For the text-containing cell, return its midpoint in (x, y) coordinate format. 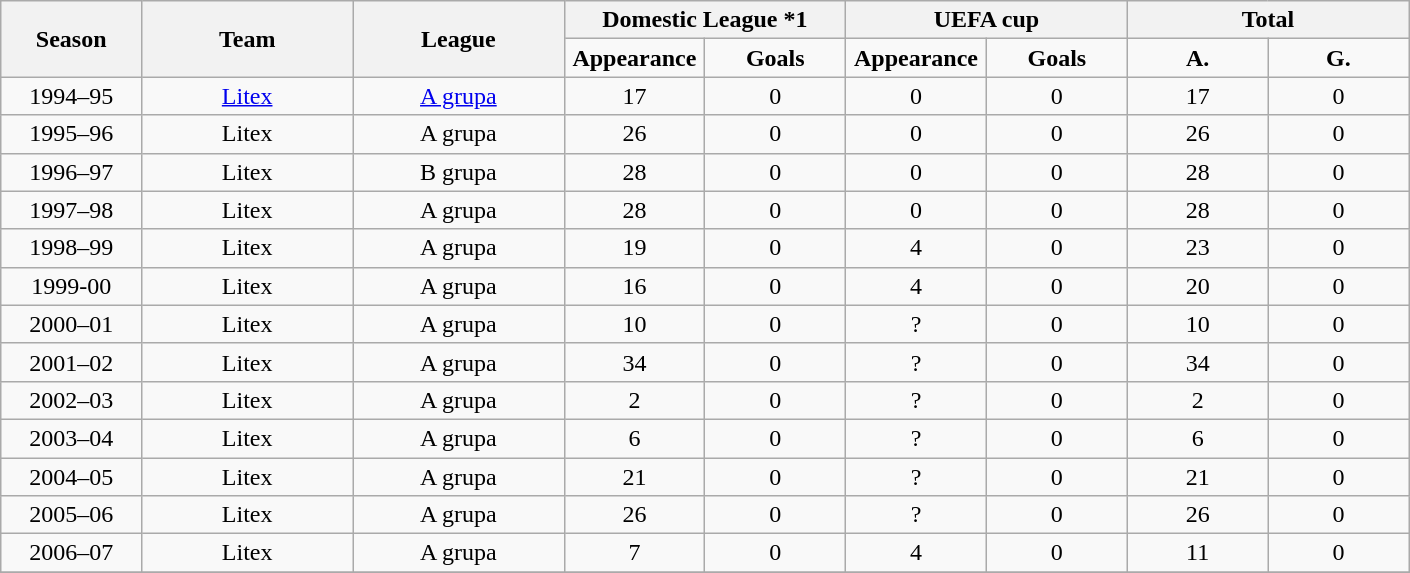
7 (634, 553)
2001–02 (72, 362)
2004–05 (72, 477)
23 (1198, 248)
1995–96 (72, 134)
B grupa (458, 172)
UEFA cup (987, 20)
A. (1198, 58)
League (458, 39)
19 (634, 248)
2000–01 (72, 324)
1994–95 (72, 96)
Season (72, 39)
16 (634, 286)
G. (1338, 58)
1999-00 (72, 286)
Total (1268, 20)
1998–99 (72, 248)
Team (248, 39)
11 (1198, 553)
2006–07 (72, 553)
Domestic League *1 (705, 20)
2003–04 (72, 438)
2002–03 (72, 400)
1997–98 (72, 210)
2005–06 (72, 515)
1996–97 (72, 172)
20 (1198, 286)
